Locate the cell with the specified text and output its (x, y) center coordinate. 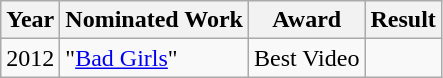
Award (306, 20)
"Bad Girls" (154, 58)
Best Video (306, 58)
Result (403, 20)
2012 (30, 58)
Nominated Work (154, 20)
Year (30, 20)
